Locate the cell with the specified text and output its (X, Y) center coordinate. 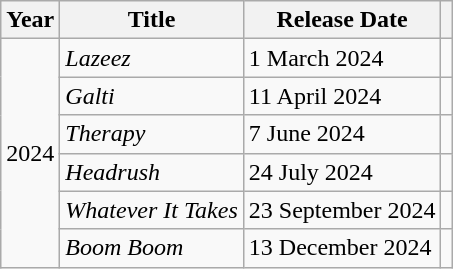
Title (152, 20)
Release Date (342, 20)
Year (30, 20)
Headrush (152, 172)
Therapy (152, 134)
24 July 2024 (342, 172)
23 September 2024 (342, 210)
Galti (152, 96)
7 June 2024 (342, 134)
2024 (30, 153)
Lazeez (152, 58)
13 December 2024 (342, 248)
1 March 2024 (342, 58)
Whatever It Takes (152, 210)
Boom Boom (152, 248)
11 April 2024 (342, 96)
